Output the [x, y] coordinate of the center of the cell containing the given text.  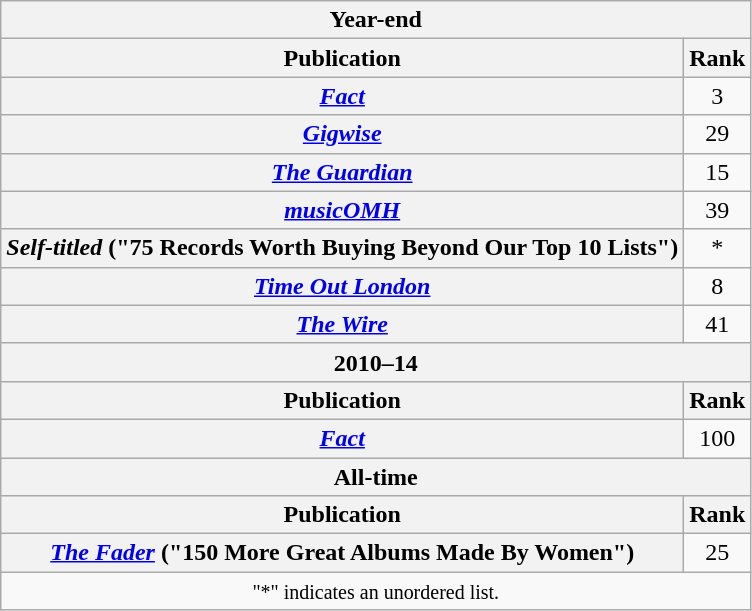
29 [718, 134]
The Guardian [342, 172]
39 [718, 210]
Self-titled ("75 Records Worth Buying Beyond Our Top 10 Lists") [342, 248]
100 [718, 438]
"*" indicates an unordered list. [376, 591]
The Wire [342, 324]
2010–14 [376, 362]
Time Out London [342, 286]
musicOMH [342, 210]
25 [718, 553]
Gigwise [342, 134]
3 [718, 96]
Year-end [376, 20]
8 [718, 286]
All-time [376, 477]
The Fader ("150 More Great Albums Made By Women") [342, 553]
* [718, 248]
41 [718, 324]
15 [718, 172]
